Return (x, y) of the center of cell containing provided text 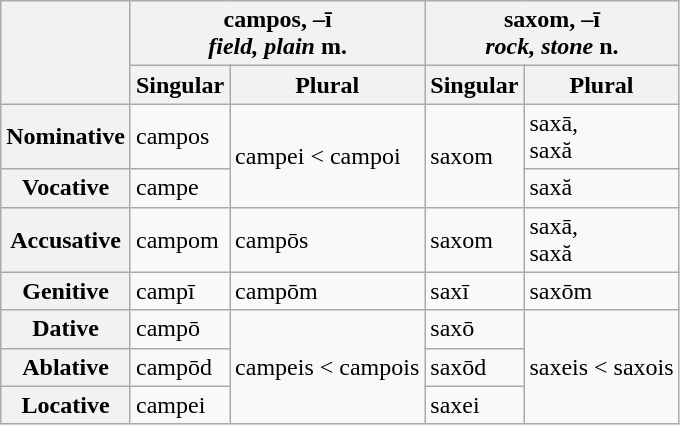
campōd (180, 367)
Dative (66, 329)
campōs (328, 240)
saxōm (602, 291)
saxom, –ī rock, stone n. (552, 34)
campom (180, 240)
campeis < campois (328, 367)
campos, –ī field, plain m. (277, 34)
Accusative (66, 240)
campei < campoi (328, 156)
saxī (474, 291)
Vocative (66, 188)
Nominative (66, 136)
Ablative (66, 367)
Locative (66, 405)
saxei (474, 405)
saxă (602, 188)
saxō (474, 329)
saxeis < saxois (602, 367)
campōm (328, 291)
Genitive (66, 291)
campos (180, 136)
saxōd (474, 367)
campō (180, 329)
campe (180, 188)
campī (180, 291)
campei (180, 405)
